For the text-containing cell, return its midpoint in (X, Y) coordinate format. 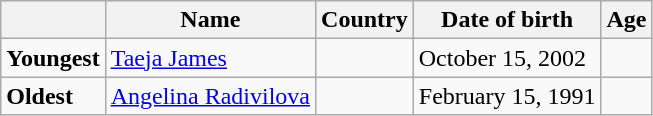
Taeja James (210, 58)
Angelina Radivilova (210, 96)
Name (210, 20)
Age (626, 20)
February 15, 1991 (507, 96)
Date of birth (507, 20)
Oldest (53, 96)
October 15, 2002 (507, 58)
Youngest (53, 58)
Country (365, 20)
